Extract the [X, Y] coordinate from the center of the cell holding the provided text.  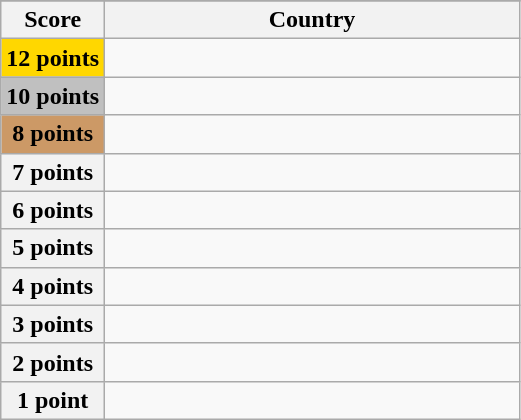
3 points [53, 324]
6 points [53, 210]
7 points [53, 172]
2 points [53, 362]
Country [312, 20]
1 point [53, 400]
8 points [53, 134]
4 points [53, 286]
5 points [53, 248]
12 points [53, 58]
10 points [53, 96]
Score [53, 20]
